Identify which cell holds the provided text, then report its (x, y) central coordinate. 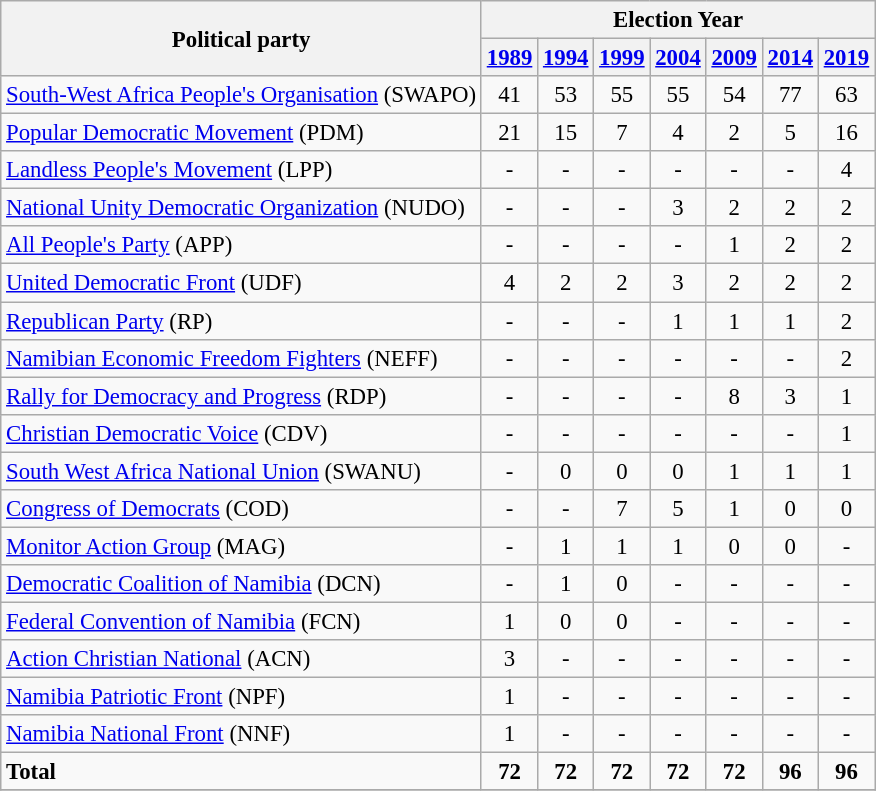
1999 (622, 58)
1989 (509, 58)
Total (242, 772)
41 (509, 95)
Rally for Democracy and Progress (RDP) (242, 396)
Political party (242, 38)
Democratic Coalition of Namibia (DCN) (242, 584)
1994 (566, 58)
Republican Party (RP) (242, 321)
16 (846, 133)
53 (566, 95)
63 (846, 95)
United Democratic Front (UDF) (242, 283)
Christian Democratic Voice (CDV) (242, 433)
Election Year (678, 20)
54 (734, 95)
15 (566, 133)
Monitor Action Group (MAG) (242, 546)
Congress of Democrats (COD) (242, 509)
National Unity Democratic Organization (NUDO) (242, 208)
8 (734, 396)
Federal Convention of Namibia (FCN) (242, 621)
South West Africa National Union (SWANU) (242, 471)
Action Christian National (ACN) (242, 659)
Namibia Patriotic Front (NPF) (242, 697)
2009 (734, 58)
2014 (790, 58)
Namibian Economic Freedom Fighters (NEFF) (242, 358)
All People's Party (APP) (242, 245)
South-West Africa People's Organisation (SWAPO) (242, 95)
2019 (846, 58)
Namibia National Front (NNF) (242, 734)
Popular Democratic Movement (PDM) (242, 133)
77 (790, 95)
21 (509, 133)
2004 (678, 58)
Landless People's Movement (LPP) (242, 170)
